Search for the cell housing the specified text and yield its [x, y] center coordinate. 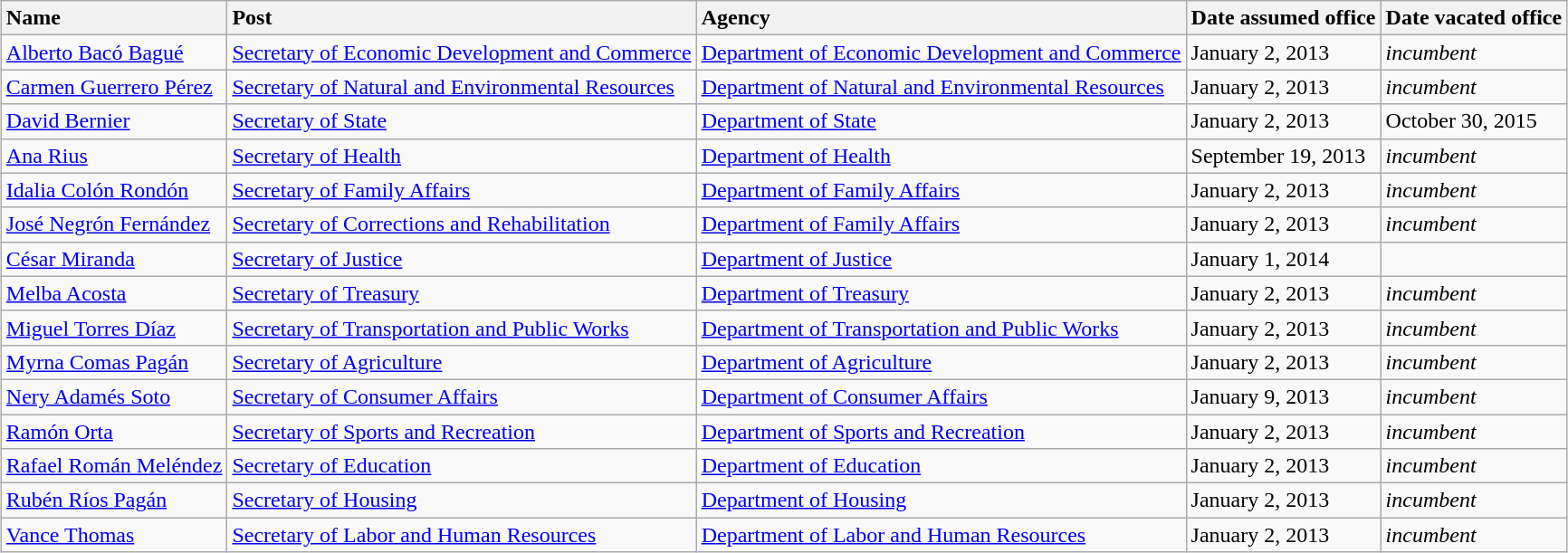
Date vacated office [1474, 18]
Department of Health [942, 156]
Nery Adamés Soto [114, 396]
Melba Acosta [114, 293]
Secretary of Sports and Recreation [462, 432]
Department of Natural and Environmental Resources [942, 87]
César Miranda [114, 259]
Post [462, 18]
Secretary of Treasury [462, 293]
Myrna Comas Pagán [114, 362]
Secretary of Housing [462, 501]
Secretary of Corrections and Rehabilitation [462, 224]
January 9, 2013 [1284, 396]
Carmen Guerrero Pérez [114, 87]
Idalia Colón Rondón [114, 190]
Ana Rius [114, 156]
Miguel Torres Díaz [114, 328]
Department of Agriculture [942, 362]
Department of Treasury [942, 293]
Agency [942, 18]
Alberto Bacó Bagué [114, 52]
Secretary of State [462, 121]
Secretary of Health [462, 156]
Secretary of Justice [462, 259]
Secretary of Family Affairs [462, 190]
Name [114, 18]
Secretary of Agriculture [462, 362]
Department of Education [942, 466]
Department of Transportation and Public Works [942, 328]
Department of Economic Development and Commerce [942, 52]
Department of Justice [942, 259]
September 19, 2013 [1284, 156]
Secretary of Labor and Human Resources [462, 535]
Secretary of Transportation and Public Works [462, 328]
October 30, 2015 [1474, 121]
Secretary of Education [462, 466]
Secretary of Natural and Environmental Resources [462, 87]
Secretary of Consumer Affairs [462, 396]
Rafael Román Meléndez [114, 466]
Department of Consumer Affairs [942, 396]
Vance Thomas [114, 535]
Secretary of Economic Development and Commerce [462, 52]
January 1, 2014 [1284, 259]
Department of Sports and Recreation [942, 432]
Date assumed office [1284, 18]
José Negrón Fernández [114, 224]
Ramón Orta [114, 432]
Department of Housing [942, 501]
Rubén Ríos Pagán [114, 501]
Department of Labor and Human Resources [942, 535]
David Bernier [114, 121]
Department of State [942, 121]
